Locate the cell with the specified text and output its [x, y] center coordinate. 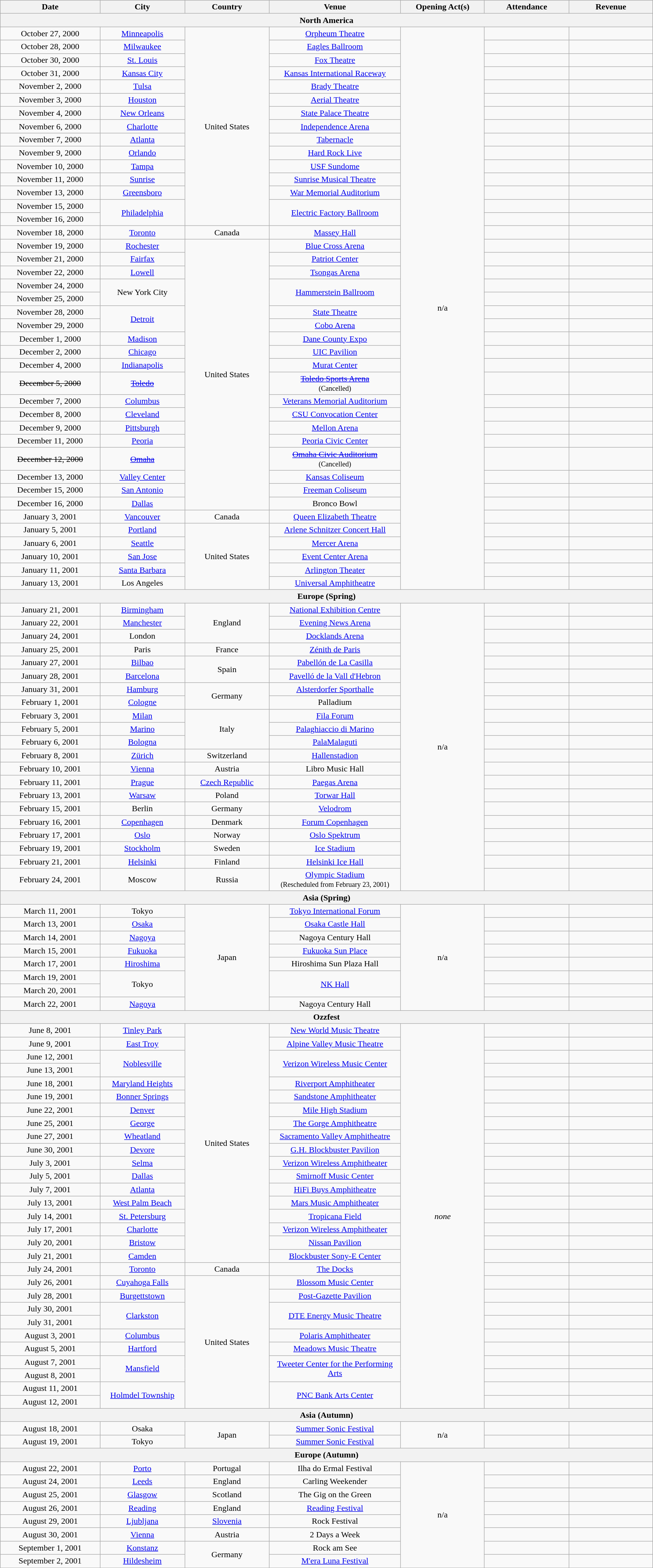
The Gorge Amphitheatre [335, 1123]
Paegas Arena [335, 782]
Copenhagen [142, 822]
Moscow [142, 880]
San Antonio [142, 490]
November 16, 2000 [50, 219]
Fairfax [142, 259]
October 31, 2000 [50, 73]
Kansas International Raceway [335, 73]
August 29, 2001 [50, 1521]
Chicago [142, 352]
October 28, 2000 [50, 47]
Murat Center [335, 365]
Post-Gazette Pavilion [335, 1296]
Riverport Amphitheater [335, 1083]
Arlene Schnitzer Concert Hall [335, 530]
November 11, 2000 [50, 180]
Ice Stadium [335, 848]
USF Sundome [335, 166]
Blossom Music Center [335, 1282]
Hammerstein Ballroom [335, 292]
Blockbuster Sony-E Center [335, 1256]
Berlin [142, 808]
Devore [142, 1150]
Meadows Music Theatre [335, 1349]
Polaris Amphitheater [335, 1335]
Mile High Stadium [335, 1110]
Hard Rock Live [335, 153]
Konstanz [142, 1548]
Fukuoka [142, 951]
February 5, 2001 [50, 729]
Sunrise Musical Theatre [335, 180]
July 3, 2001 [50, 1163]
Leeds [142, 1482]
July 26, 2001 [50, 1282]
Freeman Coliseum [335, 490]
March 19, 2001 [50, 977]
July 21, 2001 [50, 1256]
July 14, 2001 [50, 1216]
Rock Festival [335, 1521]
East Troy [142, 1043]
November 9, 2000 [50, 153]
Reading Festival [335, 1508]
Pabellón de La Casilla [335, 663]
Ozzfest [326, 1017]
August 22, 2001 [50, 1468]
Tampa [142, 166]
Orlando [142, 153]
Alsterdorfer Sporthalle [335, 689]
August 3, 2001 [50, 1335]
Porto [142, 1468]
Brady Theatre [335, 86]
December 16, 2000 [50, 503]
November 19, 2000 [50, 246]
Ljubljana [142, 1521]
Birmingham [142, 610]
New World Music Theatre [335, 1030]
December 1, 2000 [50, 338]
November 22, 2000 [50, 272]
June 22, 2001 [50, 1110]
DTE Energy Music Theatre [335, 1316]
Forum Copenhagen [335, 822]
Santa Barbara [142, 570]
November 21, 2000 [50, 259]
Docklands Arena [335, 636]
Reading [142, 1508]
Country [227, 7]
Rochester [142, 246]
Bilbao [142, 663]
November 4, 2000 [50, 113]
Patriot Center [335, 259]
Helsinki Ice Hall [335, 862]
New York City [142, 292]
Wheatland [142, 1136]
Mansfield [142, 1369]
Venue [335, 7]
Mars Music Amphitheater [335, 1203]
July 7, 2001 [50, 1189]
Marino [142, 729]
Blue Cross Arena [335, 246]
November 2, 2000 [50, 86]
July 13, 2001 [50, 1203]
December 5, 2000 [50, 383]
Zénith de Paris [335, 649]
February 24, 2001 [50, 880]
February 16, 2001 [50, 822]
November 7, 2000 [50, 139]
Spain [227, 669]
Attendance [527, 7]
Veterans Memorial Auditorium [335, 401]
Pavelló de la Vall d'Hebron [335, 676]
Czech Republic [227, 782]
Peoria [142, 441]
Fox Theatre [335, 60]
March 11, 2001 [50, 911]
Olympic Stadium (Rescheduled from February 23, 2001) [335, 880]
August 26, 2001 [50, 1508]
Opening Act(s) [443, 7]
Queen Elizabeth Theatre [335, 517]
North America [326, 20]
UIC Pavilion [335, 352]
Mercer Arena [335, 543]
February 6, 2001 [50, 742]
August 7, 2001 [50, 1362]
Kansas Coliseum [335, 477]
State Palace Theatre [335, 113]
January 21, 2001 [50, 610]
Zürich [142, 755]
National Exhibition Centre [335, 610]
Seattle [142, 543]
Denmark [227, 822]
PalaMalaguti [335, 742]
G.H. Blockbuster Pavilion [335, 1150]
Massey Hall [335, 233]
July 30, 2001 [50, 1309]
March 22, 2001 [50, 1004]
January 31, 2001 [50, 689]
August 12, 2001 [50, 1402]
Hildesheim [142, 1561]
January 25, 2001 [50, 649]
Toledo [142, 383]
November 29, 2000 [50, 325]
November 10, 2000 [50, 166]
Tinley Park [142, 1030]
Milan [142, 716]
January 10, 2001 [50, 556]
Italy [227, 729]
St. Petersburg [142, 1216]
Sunrise [142, 180]
Arlington Theater [335, 570]
Glasgow [142, 1495]
Universal Amphitheatre [335, 583]
Revenue [611, 7]
Electric Factory Ballroom [335, 213]
The Gig on the Green [335, 1495]
Tokyo International Forum [335, 911]
Tropicana Field [335, 1216]
January 13, 2001 [50, 583]
Palladium [335, 702]
Nissan Pavilion [335, 1242]
January 22, 2001 [50, 623]
Alpine Valley Music Theatre [335, 1043]
Omaha Civic Auditorium (Cancelled) [335, 459]
Holmdel Township [142, 1395]
San Jose [142, 556]
December 15, 2000 [50, 490]
Indianapolis [142, 365]
November 25, 2000 [50, 299]
August 18, 2001 [50, 1428]
Noblesville [142, 1064]
March 20, 2001 [50, 990]
CSU Convocation Center [335, 414]
Libro Music Hall [335, 769]
July 5, 2001 [50, 1176]
July 24, 2001 [50, 1269]
March 15, 2001 [50, 951]
February 1, 2001 [50, 702]
Verizon Wireless Music Center [335, 1064]
Minneapolis [142, 33]
Oslo [142, 835]
Oslo Spektrum [335, 835]
Helsinki [142, 862]
November 3, 2000 [50, 100]
Bristow [142, 1242]
Selma [142, 1163]
Camden [142, 1256]
June 12, 2001 [50, 1057]
Kansas City [142, 73]
June 8, 2001 [50, 1030]
Burgettstown [142, 1296]
St. Louis [142, 60]
July 31, 2001 [50, 1322]
July 17, 2001 [50, 1229]
March 17, 2001 [50, 964]
France [227, 649]
February 3, 2001 [50, 716]
February 8, 2001 [50, 755]
November 6, 2000 [50, 126]
June 30, 2001 [50, 1150]
Ilha do Ermal Festival [335, 1468]
November 13, 2000 [50, 193]
August 8, 2001 [50, 1375]
Cleveland [142, 414]
August 24, 2001 [50, 1482]
Stockholm [142, 848]
Bonner Springs [142, 1097]
Orpheum Theatre [335, 33]
November 28, 2000 [50, 312]
February 10, 2001 [50, 769]
August 5, 2001 [50, 1349]
Clarkston [142, 1316]
February 15, 2001 [50, 808]
Osaka Castle Hall [335, 924]
Omaha [142, 459]
June 27, 2001 [50, 1136]
Torwar Hall [335, 795]
February 13, 2001 [50, 795]
December 9, 2000 [50, 428]
Europe (Autumn) [326, 1455]
Finland [227, 862]
November 24, 2000 [50, 286]
January 5, 2001 [50, 530]
Hiroshima Sun Plaza Hall [335, 964]
M'era Luna Festival [335, 1561]
Los Angeles [142, 583]
Bronco Bowl [335, 503]
Detroit [142, 319]
Sacramento Valley Amphitheatre [335, 1136]
Denver [142, 1110]
February 11, 2001 [50, 782]
Milwaukee [142, 47]
December 2, 2000 [50, 352]
Hamburg [142, 689]
Sweden [227, 848]
Bologna [142, 742]
December 4, 2000 [50, 365]
Madison [142, 338]
Cuyahoga Falls [142, 1282]
Mellon Arena [335, 428]
January 28, 2001 [50, 676]
Evening News Arena [335, 623]
Cologne [142, 702]
Asia (Autumn) [326, 1415]
PNC Bank Arts Center [335, 1395]
July 20, 2001 [50, 1242]
January 11, 2001 [50, 570]
October 27, 2000 [50, 33]
Warsaw [142, 795]
January 27, 2001 [50, 663]
The Docks [335, 1269]
Manchester [142, 623]
August 11, 2001 [50, 1388]
March 13, 2001 [50, 924]
Tabernacle [335, 139]
Palaghiaccio di Marino [335, 729]
Norway [227, 835]
none [443, 1216]
August 30, 2001 [50, 1535]
George [142, 1123]
Portland [142, 530]
Toledo Sports Arena (Cancelled) [335, 383]
Prague [142, 782]
January 3, 2001 [50, 517]
September 2, 2001 [50, 1561]
Barcelona [142, 676]
Rock am See [335, 1548]
December 11, 2000 [50, 441]
Pittsburgh [142, 428]
Tweeter Center for the Performing Arts [335, 1369]
June 25, 2001 [50, 1123]
Tsongas Arena [335, 272]
December 8, 2000 [50, 414]
Carling Weekender [335, 1482]
Switzerland [227, 755]
Valley Center [142, 477]
Poland [227, 795]
February 21, 2001 [50, 862]
Hartford [142, 1349]
February 19, 2001 [50, 848]
NK Hall [335, 984]
January 6, 2001 [50, 543]
Maryland Heights [142, 1083]
March 14, 2001 [50, 937]
New Orleans [142, 113]
January 24, 2001 [50, 636]
Eagles Ballroom [335, 47]
November 15, 2000 [50, 206]
Hallenstadion [335, 755]
HiFi Buys Amphitheatre [335, 1189]
Philadelphia [142, 213]
June 9, 2001 [50, 1043]
Velodrom [335, 808]
Cobo Arena [335, 325]
London [142, 636]
War Memorial Auditorium [335, 193]
West Palm Beach [142, 1203]
Hiroshima [142, 964]
City [142, 7]
June 19, 2001 [50, 1097]
Tulsa [142, 86]
Slovenia [227, 1521]
2 Days a Week [335, 1535]
Fila Forum [335, 716]
Event Center Arena [335, 556]
Dane County Expo [335, 338]
Date [50, 7]
February 17, 2001 [50, 835]
June 18, 2001 [50, 1083]
Peoria Civic Center [335, 441]
November 18, 2000 [50, 233]
Lowell [142, 272]
Aerial Theatre [335, 100]
Greensboro [142, 193]
Asia (Spring) [326, 898]
October 30, 2000 [50, 60]
December 12, 2000 [50, 459]
Portugal [227, 1468]
Russia [227, 880]
June 13, 2001 [50, 1070]
August 25, 2001 [50, 1495]
September 1, 2001 [50, 1548]
August 19, 2001 [50, 1441]
Smirnoff Music Center [335, 1176]
July 28, 2001 [50, 1296]
Houston [142, 100]
Paris [142, 649]
Europe (Spring) [326, 596]
State Theatre [335, 312]
Sandstone Amphitheater [335, 1097]
December 7, 2000 [50, 401]
Fukuoka Sun Place [335, 951]
Scotland [227, 1495]
December 13, 2000 [50, 477]
Independence Arena [335, 126]
Vancouver [142, 517]
